Detect which cell encompasses the target text, then output its (X, Y) center coordinate. 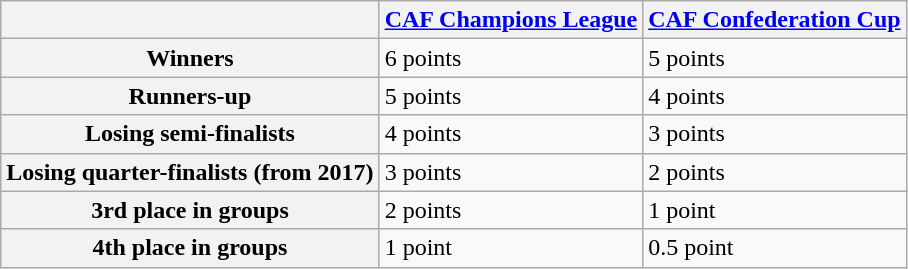
Winners (190, 58)
3rd place in groups (190, 210)
0.5 point (775, 248)
Losing quarter-finalists (from 2017) (190, 172)
4th place in groups (190, 248)
6 points (511, 58)
Losing semi-finalists (190, 134)
Runners-up (190, 96)
CAF Confederation Cup (775, 20)
CAF Champions League (511, 20)
